Scan for the cell matching the given text and deliver its (X, Y) coordinate at center. 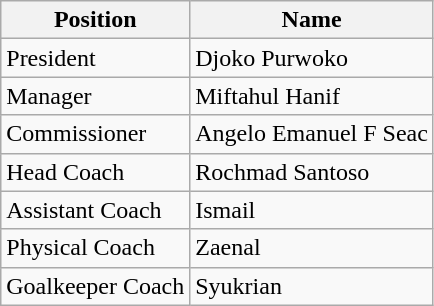
Zaenal (312, 248)
Physical Coach (96, 248)
Name (312, 20)
Miftahul Hanif (312, 96)
President (96, 58)
Angelo Emanuel F Seac (312, 134)
Goalkeeper Coach (96, 286)
Head Coach (96, 172)
Djoko Purwoko (312, 58)
Manager (96, 96)
Commissioner (96, 134)
Rochmad Santoso (312, 172)
Position (96, 20)
Syukrian (312, 286)
Assistant Coach (96, 210)
Ismail (312, 210)
